For the text-containing cell, return its midpoint in [X, Y] coordinate format. 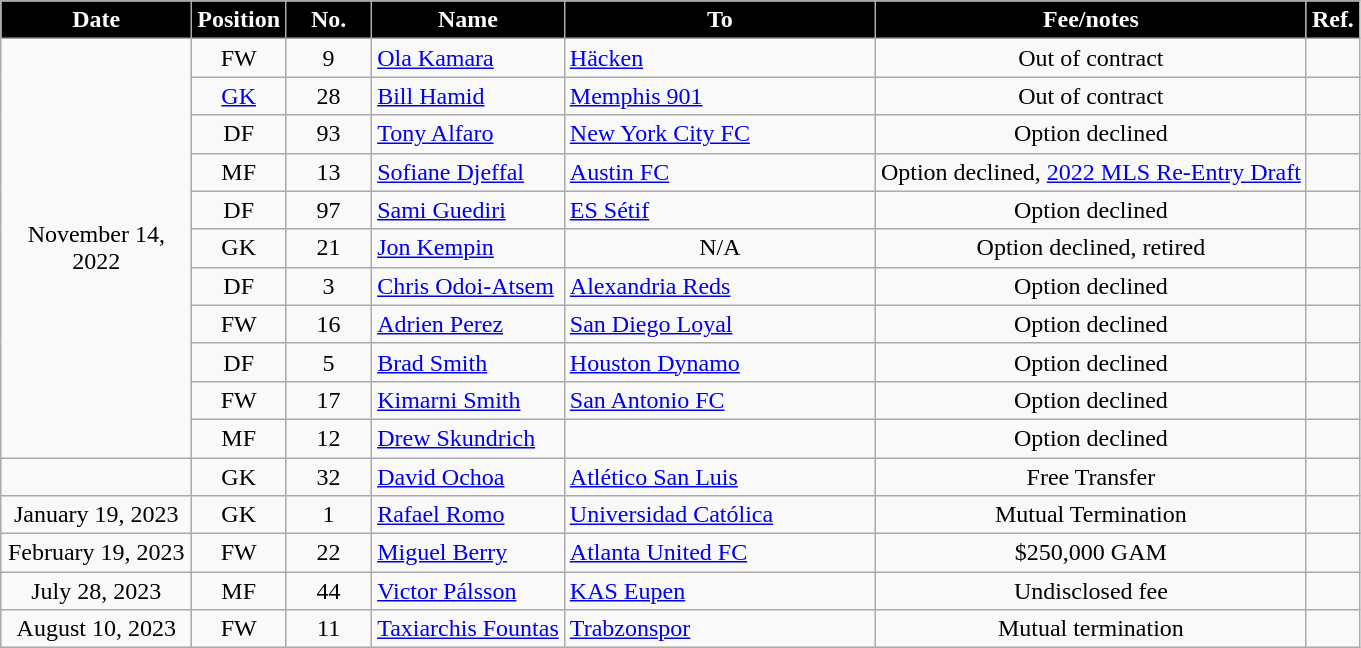
Rafael Romo [468, 515]
January 19, 2023 [96, 515]
Trabzonspor [720, 629]
To [720, 20]
32 [329, 477]
44 [329, 591]
1 [329, 515]
Atlanta United FC [720, 553]
Atlético San Luis [720, 477]
22 [329, 553]
San Antonio FC [720, 400]
Name [468, 20]
Position [239, 20]
Adrien Perez [468, 324]
Miguel Berry [468, 553]
16 [329, 324]
13 [329, 172]
November 14, 2022 [96, 248]
Taxiarchis Fountas [468, 629]
N/A [720, 248]
Ola Kamara [468, 58]
Houston Dynamo [720, 362]
Alexandria Reds [720, 286]
August 10, 2023 [96, 629]
3 [329, 286]
February 19, 2023 [96, 553]
Free Transfer [1090, 477]
San Diego Loyal [720, 324]
Chris Odoi-Atsem [468, 286]
Date [96, 20]
July 28, 2023 [96, 591]
Mutual Termination [1090, 515]
17 [329, 400]
David Ochoa [468, 477]
5 [329, 362]
Universidad Católica [720, 515]
Jon Kempin [468, 248]
Häcken [720, 58]
ES Sétif [720, 210]
KAS Eupen [720, 591]
Option declined, retired [1090, 248]
New York City FC [720, 134]
Drew Skundrich [468, 438]
Tony Alfaro [468, 134]
Bill Hamid [468, 96]
97 [329, 210]
$250,000 GAM [1090, 553]
93 [329, 134]
Sofiane Djeffal [468, 172]
28 [329, 96]
Ref. [1332, 20]
Brad Smith [468, 362]
11 [329, 629]
21 [329, 248]
Mutual termination [1090, 629]
Memphis 901 [720, 96]
Victor Pálsson [468, 591]
9 [329, 58]
Austin FC [720, 172]
Kimarni Smith [468, 400]
Option declined, 2022 MLS Re-Entry Draft [1090, 172]
No. [329, 20]
12 [329, 438]
Sami Guediri [468, 210]
Undisclosed fee [1090, 591]
Fee/notes [1090, 20]
